Return the [x, y] coordinate for the center point of the cell that contains the specified text.  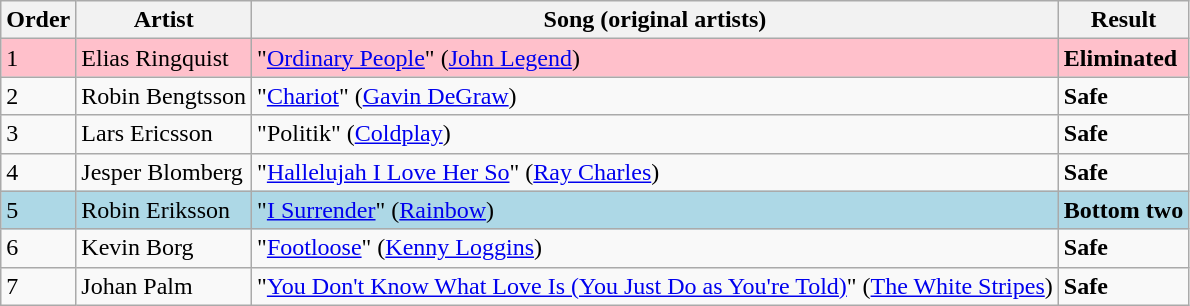
Song (original artists) [656, 20]
"I Surrender" (Rainbow) [656, 210]
"Hallelujah I Love Her So" (Ray Charles) [656, 172]
3 [38, 134]
5 [38, 210]
Robin Bengtsson [164, 96]
Artist [164, 20]
6 [38, 248]
Jesper Blomberg [164, 172]
Elias Ringquist [164, 58]
"Footloose" (Kenny Loggins) [656, 248]
Eliminated [1123, 58]
Bottom two [1123, 210]
Robin Eriksson [164, 210]
Order [38, 20]
Kevin Borg [164, 248]
"Chariot" (Gavin DeGraw) [656, 96]
"Politik" (Coldplay) [656, 134]
4 [38, 172]
1 [38, 58]
"Ordinary People" (John Legend) [656, 58]
7 [38, 286]
"You Don't Know What Love Is (You Just Do as You're Told)" (The White Stripes) [656, 286]
2 [38, 96]
Lars Ericsson [164, 134]
Johan Palm [164, 286]
Result [1123, 20]
